Provide the (X, Y) coordinate of the cell's center where the given text is located.  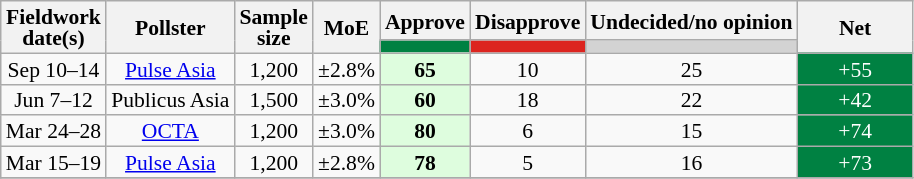
80 (425, 132)
10 (528, 68)
MoE (346, 27)
Samplesize (273, 27)
65 (425, 68)
Disapprove (528, 20)
78 (425, 162)
16 (691, 162)
15 (691, 132)
Approve (425, 20)
25 (691, 68)
18 (528, 100)
Jun 7–12 (54, 100)
+74 (856, 132)
Undecided/no opinion (691, 20)
22 (691, 100)
60 (425, 100)
Mar 15–19 (54, 162)
Publicus Asia (170, 100)
+55 (856, 68)
1,500 (273, 100)
6 (528, 132)
+42 (856, 100)
OCTA (170, 132)
Fieldworkdate(s) (54, 27)
5 (528, 162)
Net (856, 27)
Mar 24–28 (54, 132)
Sep 10–14 (54, 68)
+73 (856, 162)
Pollster (170, 27)
